Provide the (X, Y) coordinate of the cell's center where the given text is located.  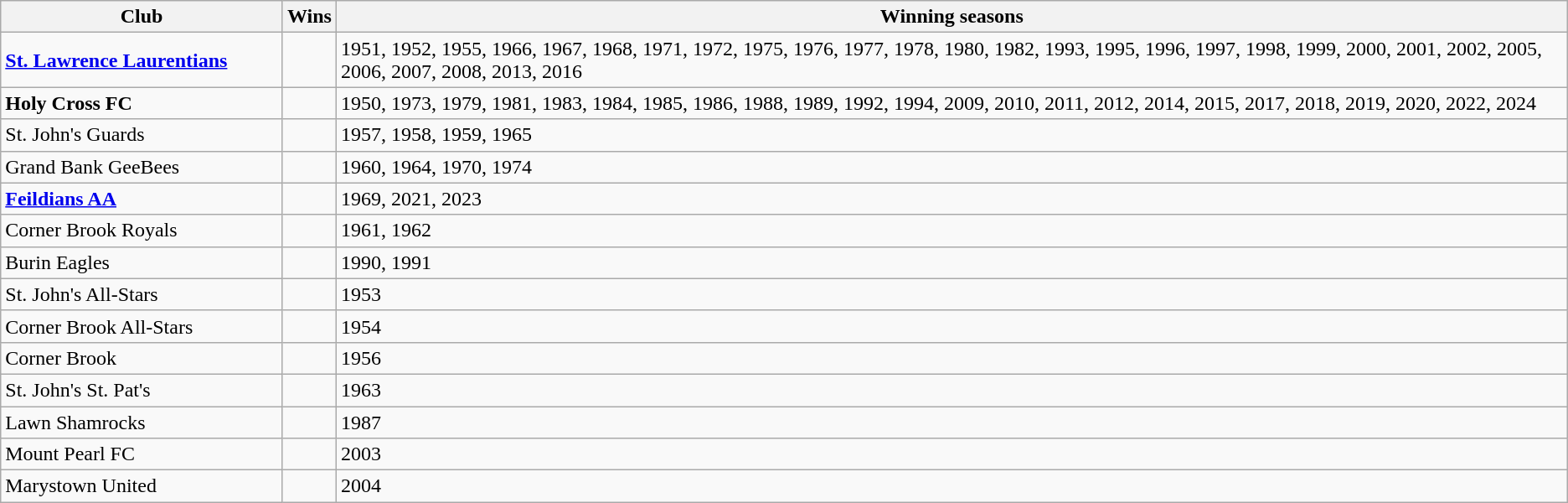
1960, 1964, 1970, 1974 (952, 167)
1961, 1962 (952, 231)
1956 (952, 358)
1954 (952, 326)
1963 (952, 390)
Grand Bank GeeBees (142, 167)
St. John's All-Stars (142, 294)
Winning seasons (952, 17)
Marystown United (142, 486)
1950, 1973, 1979, 1981, 1983, 1984, 1985, 1986, 1988, 1989, 1992, 1994, 2009, 2010, 2011, 2012, 2014, 2015, 2017, 2018, 2019, 2020, 2022, 2024 (952, 103)
St. John's Guards (142, 135)
1990, 1991 (952, 262)
Wins (309, 17)
Lawn Shamrocks (142, 422)
St. Lawrence Laurentians (142, 60)
Feildians AA (142, 199)
Corner Brook All-Stars (142, 326)
Club (142, 17)
Holy Cross FC (142, 103)
Burin Eagles (142, 262)
1969, 2021, 2023 (952, 199)
1987 (952, 422)
St. John's St. Pat's (142, 390)
Mount Pearl FC (142, 454)
2003 (952, 454)
1957, 1958, 1959, 1965 (952, 135)
1953 (952, 294)
Corner Brook Royals (142, 231)
Corner Brook (142, 358)
2004 (952, 486)
